Pinpoint the cell where the given text exists, returning its (X, Y) midpoint coordinate. 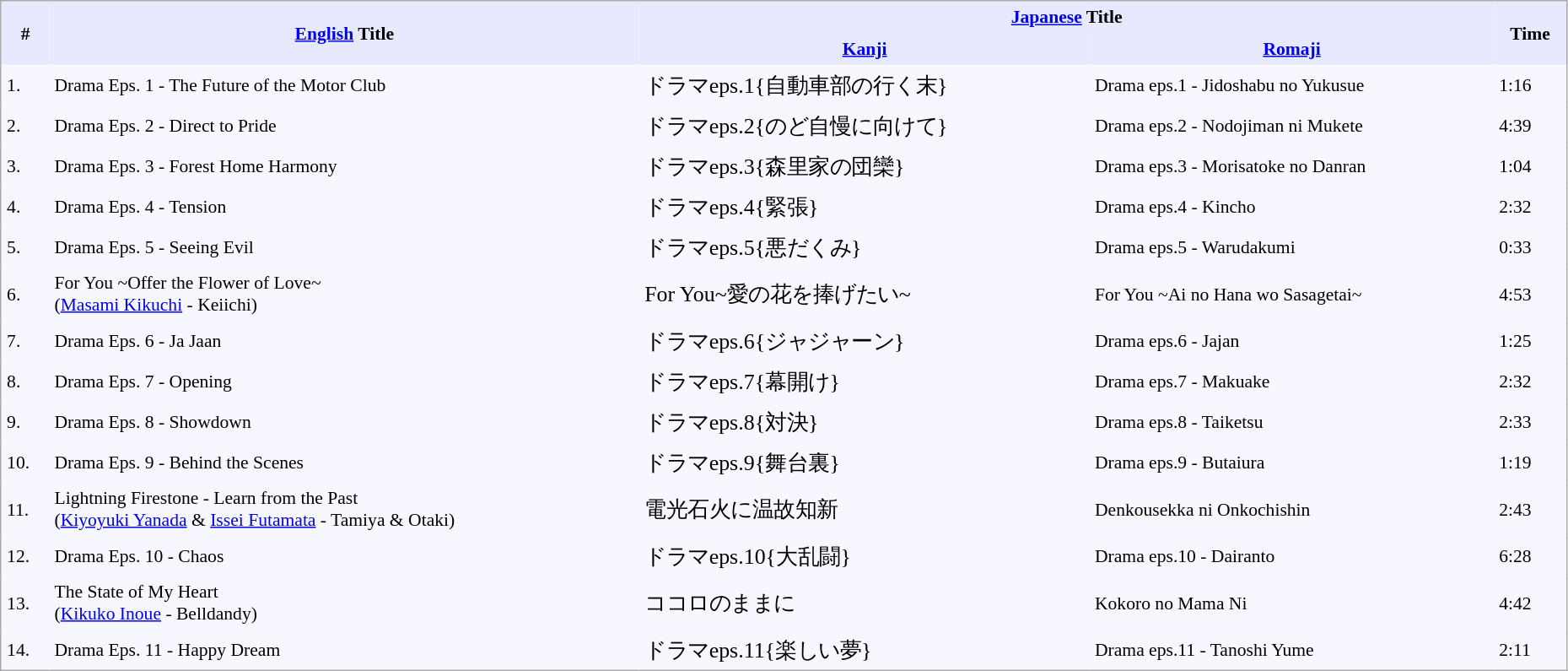
Drama Eps. 6 - Ja Jaan (344, 341)
4. (25, 206)
7. (25, 341)
Time (1530, 33)
Japanese Title (1066, 17)
Drama Eps. 10 - Chaos (344, 555)
For You ~Ai no Hana wo Sasagetai~ (1292, 294)
English Title (344, 33)
8. (25, 381)
Drama Eps. 8 - Showdown (344, 422)
Lightning Firestone - Learn from the Past(Kiyoyuki Yanada & Issei Futamata - Tamiya & Otaki) (344, 510)
Denkousekka ni Onkochishin (1292, 510)
14. (25, 650)
ドラマeps.3{森里家の団欒} (865, 165)
For You~愛の花を捧げたい~ (865, 294)
Drama Eps. 7 - Opening (344, 381)
ドラマeps.6{ジャジャーン} (865, 341)
Kanji (865, 49)
0:33 (1530, 246)
9. (25, 422)
Drama eps.7 - Makuake (1292, 381)
1:25 (1530, 341)
ドラマeps.2{のど自慢に向けて} (865, 125)
1:19 (1530, 463)
The State of My Heart(Kikuko Inoue - Belldandy) (344, 603)
6. (25, 294)
1:04 (1530, 165)
Drama eps.9 - Butaiura (1292, 463)
2:33 (1530, 422)
4:53 (1530, 294)
2. (25, 125)
Drama Eps. 5 - Seeing Evil (344, 246)
Drama eps.6 - Jajan (1292, 341)
4:39 (1530, 125)
Drama Eps. 3 - Forest Home Harmony (344, 165)
ドラマeps.10{大乱闘} (865, 555)
ココロのままに (865, 603)
3. (25, 165)
11. (25, 510)
5. (25, 246)
1:16 (1530, 84)
Drama eps.8 - Taiketsu (1292, 422)
ドラマeps.11{楽しい夢} (865, 650)
Drama Eps. 2 - Direct to Pride (344, 125)
Drama Eps. 4 - Tension (344, 206)
Drama eps.11 - Tanoshi Yume (1292, 650)
Drama eps.2 - Nodojiman ni Mukete (1292, 125)
Drama eps.5 - Warudakumi (1292, 246)
ドラマeps.4{緊張} (865, 206)
13. (25, 603)
Drama eps.1 - Jidoshabu no Yukusue (1292, 84)
12. (25, 555)
ドラマeps.7{幕開け} (865, 381)
Drama Eps. 9 - Behind the Scenes (344, 463)
10. (25, 463)
Drama Eps. 11 - Happy Dream (344, 650)
For You ~Offer the Flower of Love~(Masami Kikuchi - Keiichi) (344, 294)
ドラマeps.9{舞台裏} (865, 463)
6:28 (1530, 555)
Drama Eps. 1 - The Future of the Motor Club (344, 84)
# (25, 33)
4:42 (1530, 603)
Drama eps.3 - Morisatoke no Danran (1292, 165)
1. (25, 84)
ドラマeps.8{対決} (865, 422)
Drama eps.4 - Kincho (1292, 206)
Kokoro no Mama Ni (1292, 603)
2:11 (1530, 650)
ドラマeps.5{悪だくみ} (865, 246)
Drama eps.10 - Dairanto (1292, 555)
ドラマeps.1{自動車部の行く末} (865, 84)
2:43 (1530, 510)
電光石火に温故知新 (865, 510)
Romaji (1292, 49)
